Return [x, y] of the center of cell containing provided text 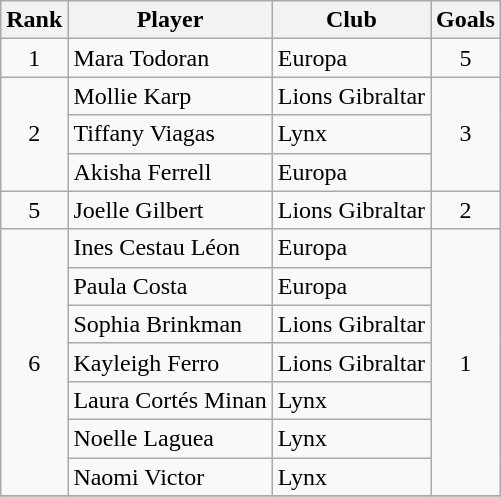
Joelle Gilbert [170, 210]
Rank [34, 20]
Laura Cortés Minan [170, 400]
Mollie Karp [170, 96]
Sophia Brinkman [170, 324]
Goals [466, 20]
Kayleigh Ferro [170, 362]
Akisha Ferrell [170, 172]
6 [34, 362]
Ines Cestau Léon [170, 248]
Player [170, 20]
Tiffany Viagas [170, 134]
3 [466, 134]
Paula Costa [170, 286]
Naomi Victor [170, 477]
Noelle Laguea [170, 438]
Club [351, 20]
Mara Todoran [170, 58]
